Return [X, Y] of the center of cell containing provided text 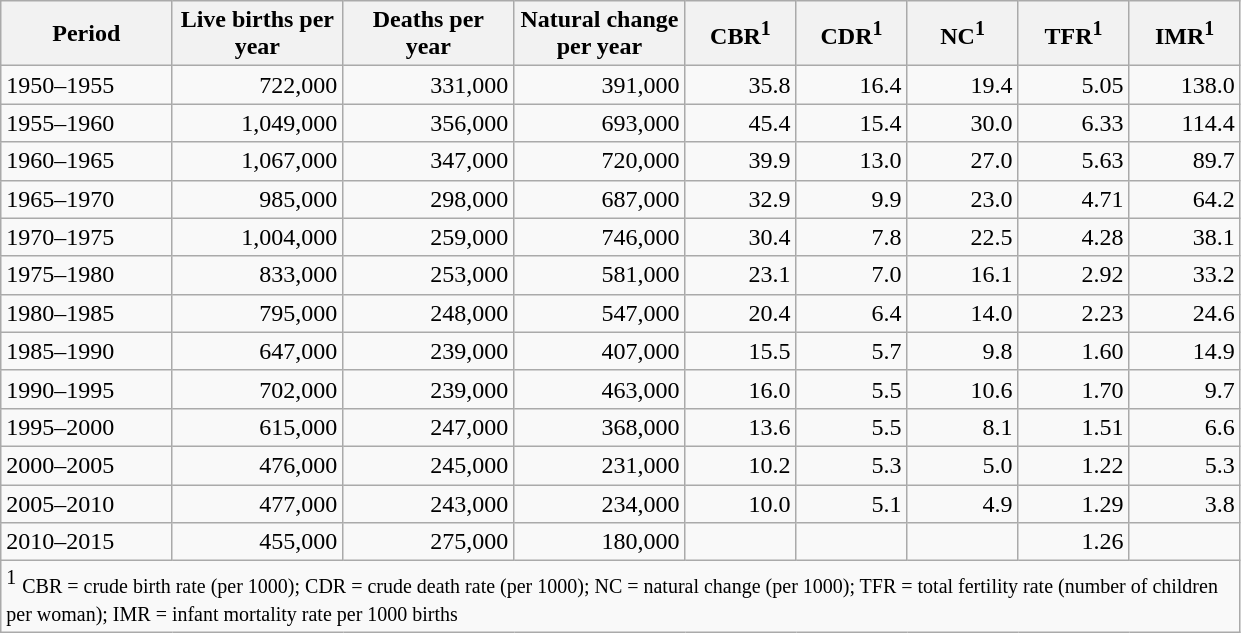
253,000 [428, 275]
6.4 [852, 313]
89.7 [1184, 161]
23.0 [962, 199]
16.0 [740, 389]
477,000 [258, 503]
23.1 [740, 275]
1965–1970 [86, 199]
IMR1 [1184, 34]
1,067,000 [258, 161]
1.22 [1074, 465]
2.92 [1074, 275]
581,000 [600, 275]
Natural change per year [600, 34]
TFR1 [1074, 34]
Period [86, 34]
746,000 [600, 237]
2.23 [1074, 313]
1.70 [1074, 389]
5.05 [1074, 85]
9.8 [962, 351]
5.7 [852, 351]
407,000 [600, 351]
231,000 [600, 465]
19.4 [962, 85]
2010–2015 [86, 542]
114.4 [1184, 123]
138.0 [1184, 85]
6.6 [1184, 427]
1985–1990 [86, 351]
243,000 [428, 503]
45.4 [740, 123]
1960–1965 [86, 161]
180,000 [600, 542]
CBR1 [740, 34]
687,000 [600, 199]
391,000 [600, 85]
1970–1975 [86, 237]
1995–2000 [86, 427]
247,000 [428, 427]
1.51 [1074, 427]
702,000 [258, 389]
30.0 [962, 123]
356,000 [428, 123]
14.9 [1184, 351]
833,000 [258, 275]
64.2 [1184, 199]
9.7 [1184, 389]
368,000 [600, 427]
38.1 [1184, 237]
234,000 [600, 503]
722,000 [258, 85]
4.71 [1074, 199]
4.28 [1074, 237]
13.6 [740, 427]
NC1 [962, 34]
476,000 [258, 465]
1950–1955 [86, 85]
1980–1985 [86, 313]
20.4 [740, 313]
795,000 [258, 313]
8.1 [962, 427]
1,049,000 [258, 123]
248,000 [428, 313]
5.0 [962, 465]
331,000 [428, 85]
35.8 [740, 85]
1,004,000 [258, 237]
7.8 [852, 237]
9.9 [852, 199]
13.0 [852, 161]
15.5 [740, 351]
1.60 [1074, 351]
4.9 [962, 503]
547,000 [600, 313]
CDR1 [852, 34]
455,000 [258, 542]
10.0 [740, 503]
30.4 [740, 237]
259,000 [428, 237]
39.9 [740, 161]
27.0 [962, 161]
10.2 [740, 465]
14.0 [962, 313]
15.4 [852, 123]
16.4 [852, 85]
1975–1980 [86, 275]
1990–1995 [86, 389]
647,000 [258, 351]
693,000 [600, 123]
16.1 [962, 275]
275,000 [428, 542]
24.6 [1184, 313]
245,000 [428, 465]
985,000 [258, 199]
2005–2010 [86, 503]
32.9 [740, 199]
347,000 [428, 161]
1.29 [1074, 503]
6.33 [1074, 123]
33.2 [1184, 275]
Live births per year [258, 34]
Deaths per year [428, 34]
298,000 [428, 199]
463,000 [600, 389]
10.6 [962, 389]
615,000 [258, 427]
5.63 [1074, 161]
5.1 [852, 503]
1955–1960 [86, 123]
7.0 [852, 275]
1.26 [1074, 542]
720,000 [600, 161]
2000–2005 [86, 465]
3.8 [1184, 503]
22.5 [962, 237]
